For the text-containing cell, return its midpoint in [x, y] coordinate format. 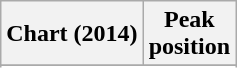
Chart (2014) [72, 34]
Peakposition [189, 34]
